Identify which cell holds the provided text, then report its [x, y] central coordinate. 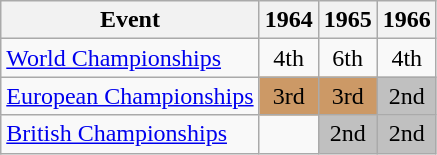
British Championships [130, 134]
Event [130, 20]
1964 [288, 20]
1966 [406, 20]
World Championships [130, 58]
6th [348, 58]
1965 [348, 20]
European Championships [130, 96]
